Find where the given text appears and provide that cell's center as (X, Y) coordinate. 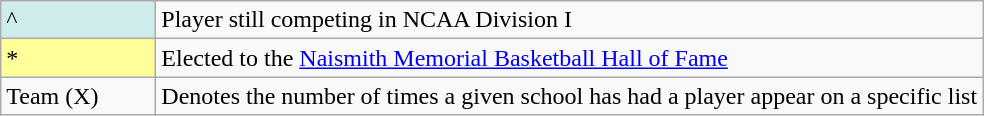
Elected to the Naismith Memorial Basketball Hall of Fame (570, 58)
^ (78, 20)
Denotes the number of times a given school has had a player appear on a specific list (570, 96)
Player still competing in NCAA Division I (570, 20)
Team (X) (78, 96)
* (78, 58)
